Return the [x, y] coordinate for the center point of the cell that contains the specified text.  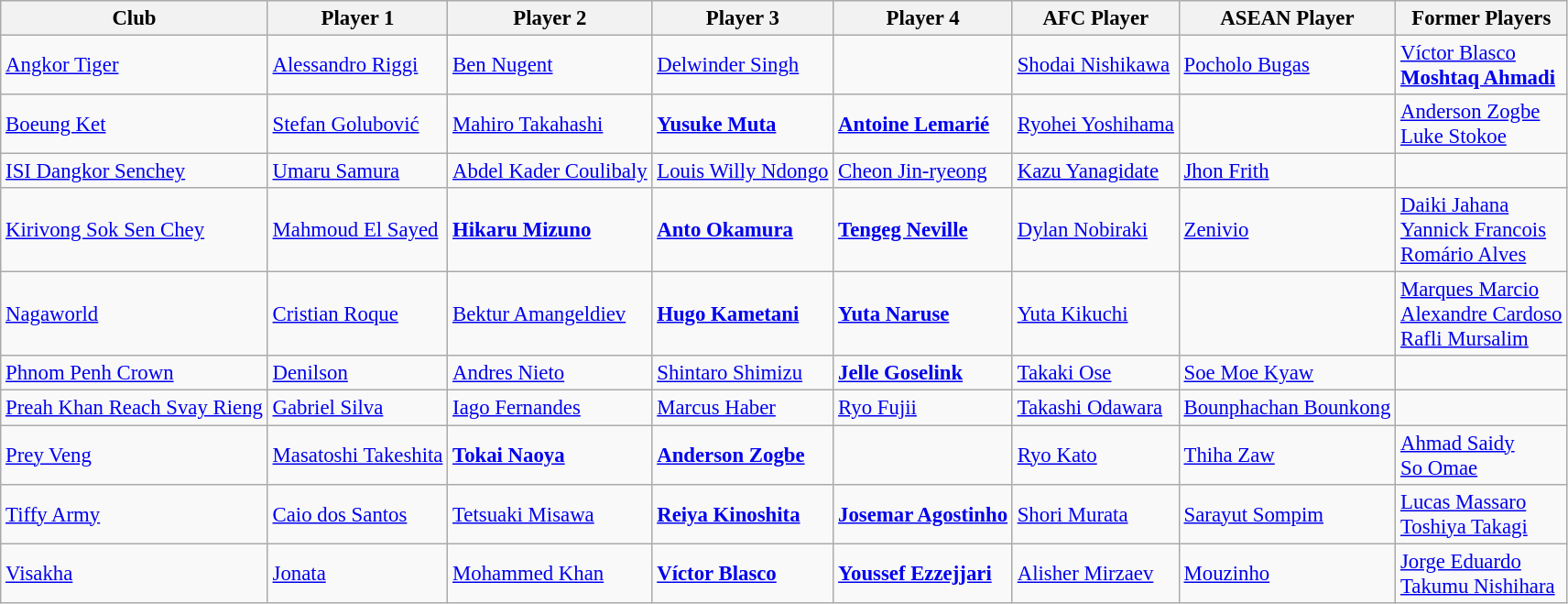
Tengeg Neville [923, 230]
Player 1 [357, 18]
Phnom Penh Crown [134, 373]
Mouzinho [1287, 574]
Gabriel Silva [357, 408]
Player 4 [923, 18]
Takashi Odawara [1095, 408]
Daiki Jahana Yannick Francois Romário Alves [1482, 230]
Anderson Zogbe Luke Stokoe [1482, 125]
Sarayut Sompim [1287, 513]
Preah Khan Reach Svay Rieng [134, 408]
AFC Player [1095, 18]
Takaki Ose [1095, 373]
Yuta Kikuchi [1095, 314]
Iago Fernandes [550, 408]
Andres Nieto [550, 373]
Jorge Eduardo Takumu Nishihara [1482, 574]
Hikaru Mizuno [550, 230]
Prey Veng [134, 455]
Ryo Fujii [923, 408]
Player 2 [550, 18]
Ryo Kato [1095, 455]
Ben Nugent [550, 66]
Denilson [357, 373]
Kazu Yanagidate [1095, 171]
Anderson Zogbe [743, 455]
Jelle Goselink [923, 373]
Reiya Kinoshita [743, 513]
Pocholo Bugas [1287, 66]
Zenivio [1287, 230]
Stefan Golubović [357, 125]
Yusuke Muta [743, 125]
Boeung Ket [134, 125]
Josemar Agostinho [923, 513]
Shori Murata [1095, 513]
Kirivong Sok Sen Chey [134, 230]
Youssef Ezzejjari [923, 574]
Louis Willy Ndongo [743, 171]
Mahmoud El Sayed [357, 230]
Umaru Samura [357, 171]
Mahiro Takahashi [550, 125]
Ahmad Saidy So Omae [1482, 455]
Former Players [1482, 18]
Bektur Amangeldiev [550, 314]
Hugo Kametani [743, 314]
Shodai Nishikawa [1095, 66]
Angkor Tiger [134, 66]
Ryohei Yoshihama [1095, 125]
Marcus Haber [743, 408]
Alisher Mirzaev [1095, 574]
Cristian Roque [357, 314]
Antoine Lemarié [923, 125]
Shintaro Shimizu [743, 373]
Delwinder Singh [743, 66]
Alessandro Riggi [357, 66]
Soe Moe Kyaw [1287, 373]
Player 3 [743, 18]
Tetsuaki Misawa [550, 513]
Dylan Nobiraki [1095, 230]
Jhon Frith [1287, 171]
Visakha [134, 574]
Thiha Zaw [1287, 455]
Jonata [357, 574]
Anto Okamura [743, 230]
Yuta Naruse [923, 314]
Mohammed Khan [550, 574]
Bounphachan Bounkong [1287, 408]
Víctor Blasco [743, 574]
Tiffy Army [134, 513]
Tokai Naoya [550, 455]
ASEAN Player [1287, 18]
ISI Dangkor Senchey [134, 171]
Nagaworld [134, 314]
Cheon Jin-ryeong [923, 171]
Caio dos Santos [357, 513]
Marques Marcio Alexandre Cardoso Rafli Mursalim [1482, 314]
Masatoshi Takeshita [357, 455]
Víctor Blasco Moshtaq Ahmadi [1482, 66]
Abdel Kader Coulibaly [550, 171]
Lucas Massaro Toshiya Takagi [1482, 513]
Club [134, 18]
